Find where the given text appears and provide that cell's center as [X, Y] coordinate. 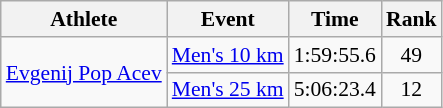
Athlete [84, 19]
Time [335, 19]
Men's 25 km [228, 90]
1:59:55.6 [335, 55]
49 [412, 55]
Event [228, 19]
12 [412, 90]
Men's 10 km [228, 55]
5:06:23.4 [335, 90]
Evgenij Pop Acev [84, 72]
Rank [412, 19]
